Pinpoint the cell where the given text exists, returning its [x, y] midpoint coordinate. 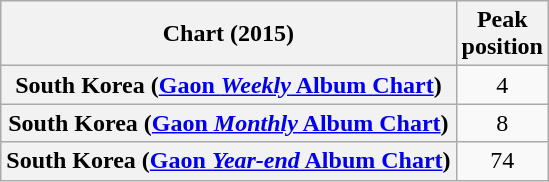
South Korea (Gaon Year-end Album Chart) [228, 161]
South Korea (Gaon Weekly Album Chart) [228, 85]
8 [502, 123]
Chart (2015) [228, 34]
Peakposition [502, 34]
4 [502, 85]
74 [502, 161]
South Korea (Gaon Monthly Album Chart) [228, 123]
